Extract the [X, Y] coordinate from the center of the cell holding the provided text.  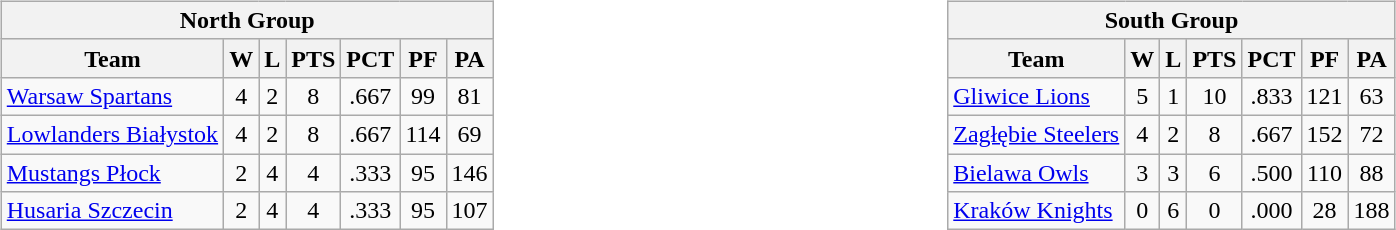
146 [470, 173]
63 [1372, 96]
88 [1372, 173]
South Group [1172, 20]
107 [470, 211]
Bielawa Owls [1036, 173]
.000 [1272, 211]
110 [1324, 173]
North Group [247, 20]
.500 [1272, 173]
Lowlanders Białystok [112, 134]
121 [1324, 96]
5 [1142, 96]
10 [1214, 96]
28 [1324, 211]
.833 [1272, 96]
72 [1372, 134]
Mustangs Płock [112, 173]
1 [1174, 96]
188 [1372, 211]
99 [423, 96]
Husaria Szczecin [112, 211]
114 [423, 134]
69 [470, 134]
Gliwice Lions [1036, 96]
Zagłębie Steelers [1036, 134]
81 [470, 96]
Warsaw Spartans [112, 96]
Kraków Knights [1036, 211]
152 [1324, 134]
